Detect which cell encompasses the target text, then output its [X, Y] center coordinate. 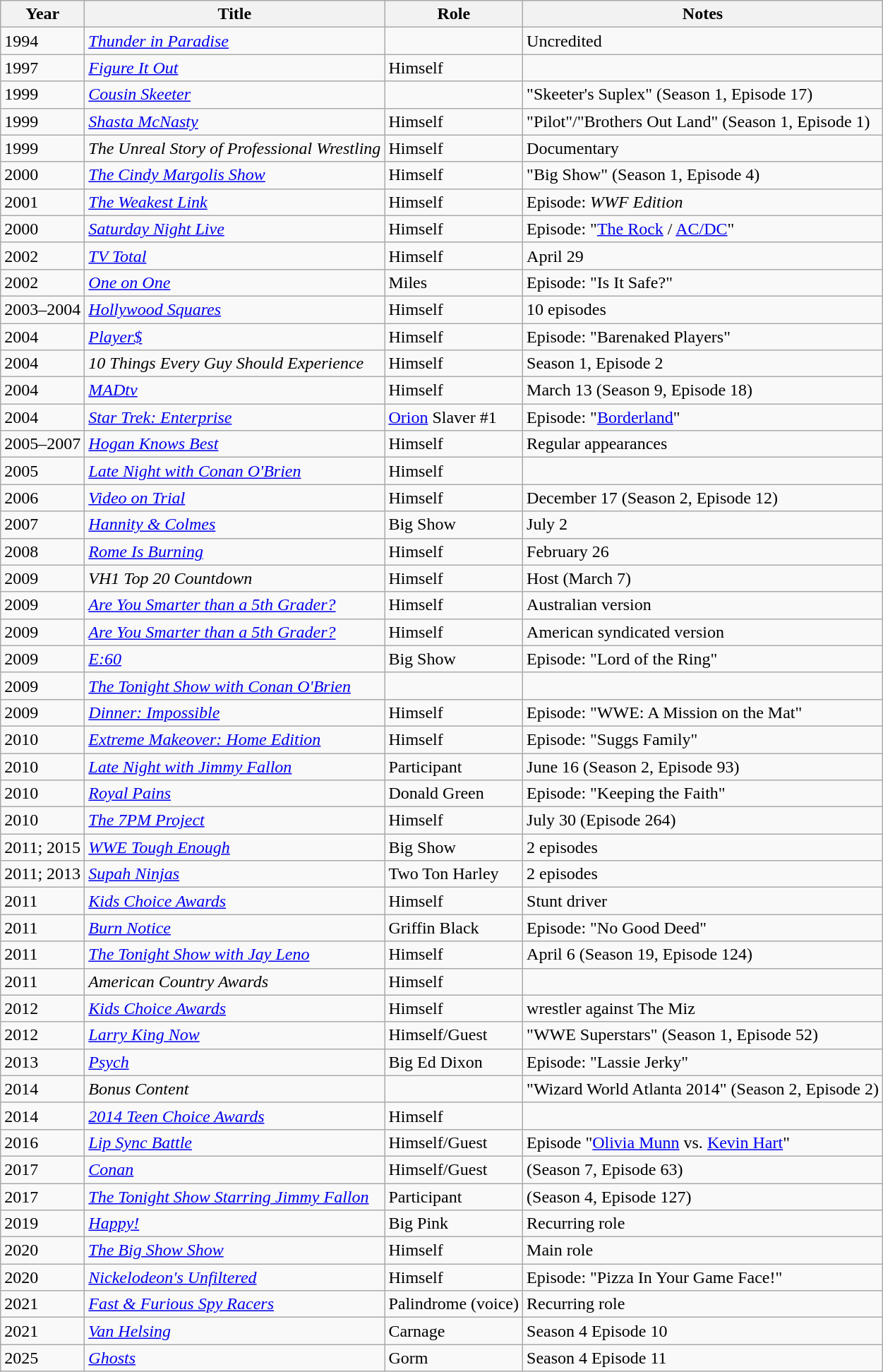
Fast & Furious Spy Racers [234, 1304]
Episode: "Suggs Family" [703, 739]
Title [234, 14]
2003–2004 [42, 309]
2025 [42, 1358]
Late Night with Conan O'Brien [234, 471]
(Season 7, Episode 63) [703, 1169]
2005–2007 [42, 444]
2008 [42, 551]
2007 [42, 525]
10 episodes [703, 309]
Hannity & Colmes [234, 525]
The Tonight Show Starring Jimmy Fallon [234, 1197]
The Big Show Show [234, 1251]
10 Things Every Guy Should Experience [234, 364]
Ghosts [234, 1358]
Shasta McNasty [234, 121]
June 16 (Season 2, Episode 93) [703, 766]
Regular appearances [703, 444]
February 26 [703, 551]
The Unreal Story of Professional Wrestling [234, 148]
July 30 (Episode 264) [703, 821]
Host (March 7) [703, 578]
"Pilot"/"Brothers Out Land" (Season 1, Episode 1) [703, 121]
Royal Pains [234, 794]
American syndicated version [703, 632]
Big Pink [454, 1224]
Extreme Makeover: Home Edition [234, 739]
VH1 Top 20 Countdown [234, 578]
Dinner: Impossible [234, 712]
Bonus Content [234, 1089]
Uncredited [703, 41]
2011; 2013 [42, 874]
Orion Slaver #1 [454, 417]
MADtv [234, 390]
Episode: "Keeping the Faith" [703, 794]
Episode: "Lassie Jerky" [703, 1062]
The Cindy Margolis Show [234, 175]
Late Night with Jimmy Fallon [234, 766]
1994 [42, 41]
Episode: WWF Edition [703, 202]
Episode "Olivia Munn vs. Kevin Hart" [703, 1143]
Carnage [454, 1331]
Episode: "The Rock / AC/DC" [703, 229]
2005 [42, 471]
Burn Notice [234, 928]
July 2 [703, 525]
Thunder in Paradise [234, 41]
Rome Is Burning [234, 551]
Role [454, 14]
Episode: "Pizza In Your Game Face!" [703, 1277]
Main role [703, 1251]
2001 [42, 202]
Season 4 Episode 10 [703, 1331]
Cousin Skeeter [234, 95]
2013 [42, 1062]
2011; 2015 [42, 847]
April 6 (Season 19, Episode 124) [703, 955]
2014 Teen Choice Awards [234, 1116]
Figure It Out [234, 68]
Season 4 Episode 11 [703, 1358]
1997 [42, 68]
One on One [234, 282]
"Wizard World Atlanta 2014" (Season 2, Episode 2) [703, 1089]
Season 1, Episode 2 [703, 364]
Big Ed Dixon [454, 1062]
December 17 (Season 2, Episode 12) [703, 498]
TV Total [234, 256]
"Big Show" (Season 1, Episode 4) [703, 175]
2006 [42, 498]
Year [42, 14]
Larry King Now [234, 1035]
"Skeeter's Suplex" (Season 1, Episode 17) [703, 95]
Video on Trial [234, 498]
Palindrome (voice) [454, 1304]
April 29 [703, 256]
Psych [234, 1062]
Stunt driver [703, 901]
wrestler against The Miz [703, 1008]
Nickelodeon's Unfiltered [234, 1277]
2016 [42, 1143]
The Weakest Link [234, 202]
Two Ton Harley [454, 874]
Supah Ninjas [234, 874]
Happy! [234, 1224]
Conan [234, 1169]
Documentary [703, 148]
Hollywood Squares [234, 309]
The Tonight Show with Conan O'Brien [234, 686]
Donald Green [454, 794]
2019 [42, 1224]
Episode: "Borderland" [703, 417]
Saturday Night Live [234, 229]
The Tonight Show with Jay Leno [234, 955]
Griffin Black [454, 928]
The 7PM Project [234, 821]
Van Helsing [234, 1331]
Lip Sync Battle [234, 1143]
Australian version [703, 605]
E:60 [234, 659]
(Season 4, Episode 127) [703, 1197]
Episode: "Is It Safe?" [703, 282]
Episode: "WWE: A Mission on the Mat" [703, 712]
"WWE Superstars" (Season 1, Episode 52) [703, 1035]
Miles [454, 282]
Notes [703, 14]
March 13 (Season 9, Episode 18) [703, 390]
American Country Awards [234, 982]
Gorm [454, 1358]
Episode: "Lord of the Ring" [703, 659]
Episode: "No Good Deed" [703, 928]
Star Trek: Enterprise [234, 417]
Player$ [234, 337]
Hogan Knows Best [234, 444]
WWE Tough Enough [234, 847]
Episode: "Barenaked Players" [703, 337]
